Return [x, y] of the center of cell containing provided text 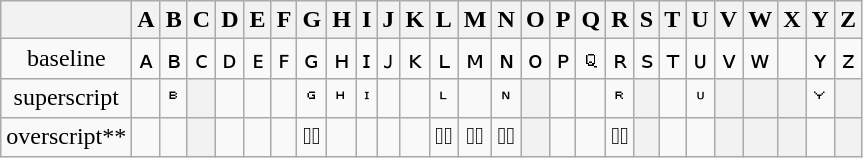
ɴ [506, 59]
◌ᷢ [620, 137]
ꜰ [284, 59]
superscript [66, 98]
ᴜ [700, 59]
B [174, 20]
T [672, 20]
ᴅ [230, 59]
V [728, 20]
overscript** [66, 137]
◌ᷡ [506, 137]
ɢ [312, 59]
ʏ [820, 59]
K [415, 20]
O [535, 20]
ᴄ [201, 59]
◌ᷟ [475, 137]
ᶦ [366, 98]
U [700, 20]
S [646, 20]
A [146, 20]
Y [820, 20]
ʙ [174, 59]
𐞒 [312, 98]
E [258, 20]
I [366, 20]
ᶸ [700, 98]
ɪ [366, 59]
𐞪 [620, 98]
Q [591, 20]
𐞄 [174, 98]
ᴏ [535, 59]
ᴀ [146, 59]
H [342, 20]
ᶫ [444, 98]
W [760, 20]
baseline [66, 59]
ᴋ [415, 59]
L [444, 20]
G [312, 20]
ᴊ [388, 59]
ᴢ [848, 59]
Z [848, 20]
ꜱ [646, 59]
ʀ [620, 59]
ᴛ [672, 59]
◌ᷞ [444, 137]
N [506, 20]
M [475, 20]
X [792, 20]
ᴠ [728, 59]
C [201, 20]
F [284, 20]
ᴘ [563, 59]
ʟ [444, 59]
ᶰ [506, 98]
ᴇ [258, 59]
ʜ [342, 59]
P [563, 20]
D [230, 20]
𐞲 [820, 98]
ᴡ [760, 59]
ꞯ [591, 59]
ᴍ [475, 59]
◌ᷛ [312, 137]
J [388, 20]
𐞖 [342, 98]
R [620, 20]
